Pinpoint the cell where the given text exists, returning its [X, Y] midpoint coordinate. 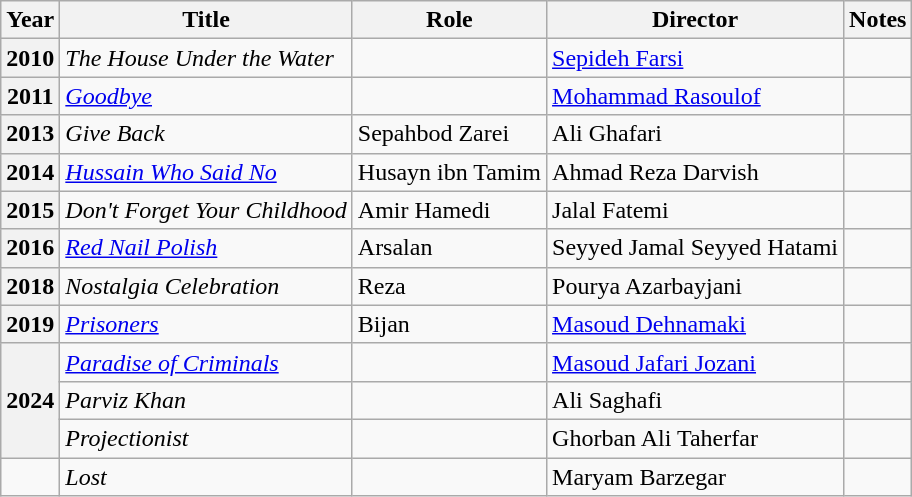
2018 [30, 286]
Notes [878, 20]
Red Nail Polish [206, 248]
Arsalan [449, 248]
Parviz Khan [206, 400]
Husayn ibn Tamim [449, 172]
Amir Hamedi [449, 210]
Pourya Azarbayjani [696, 286]
Paradise of Criminals [206, 362]
2014 [30, 172]
Lost [206, 477]
Title [206, 20]
2011 [30, 96]
Ghorban Ali Taherfar [696, 438]
Director [696, 20]
Jalal Fatemi [696, 210]
Seyyed Jamal Seyyed Hatami [696, 248]
Ahmad Reza Darvish [696, 172]
Reza [449, 286]
Maryam Barzegar [696, 477]
Mohammad Rasoulof [696, 96]
Projectionist [206, 438]
2019 [30, 324]
Give Back [206, 134]
Masoud Dehnamaki [696, 324]
2015 [30, 210]
Sepahbod Zarei [449, 134]
2024 [30, 400]
Masoud Jafari Jozani [696, 362]
Year [30, 20]
Ali Saghafi [696, 400]
2013 [30, 134]
2016 [30, 248]
Prisoners [206, 324]
The House Under the Water [206, 58]
2010 [30, 58]
Ali Ghafari [696, 134]
Nostalgia Celebration [206, 286]
Role [449, 20]
Hussain Who Said No [206, 172]
Sepideh Farsi [696, 58]
Bijan [449, 324]
Goodbye [206, 96]
Don't Forget Your Childhood [206, 210]
